From the cell containing the given text, extract its center point as (X, Y) coordinate. 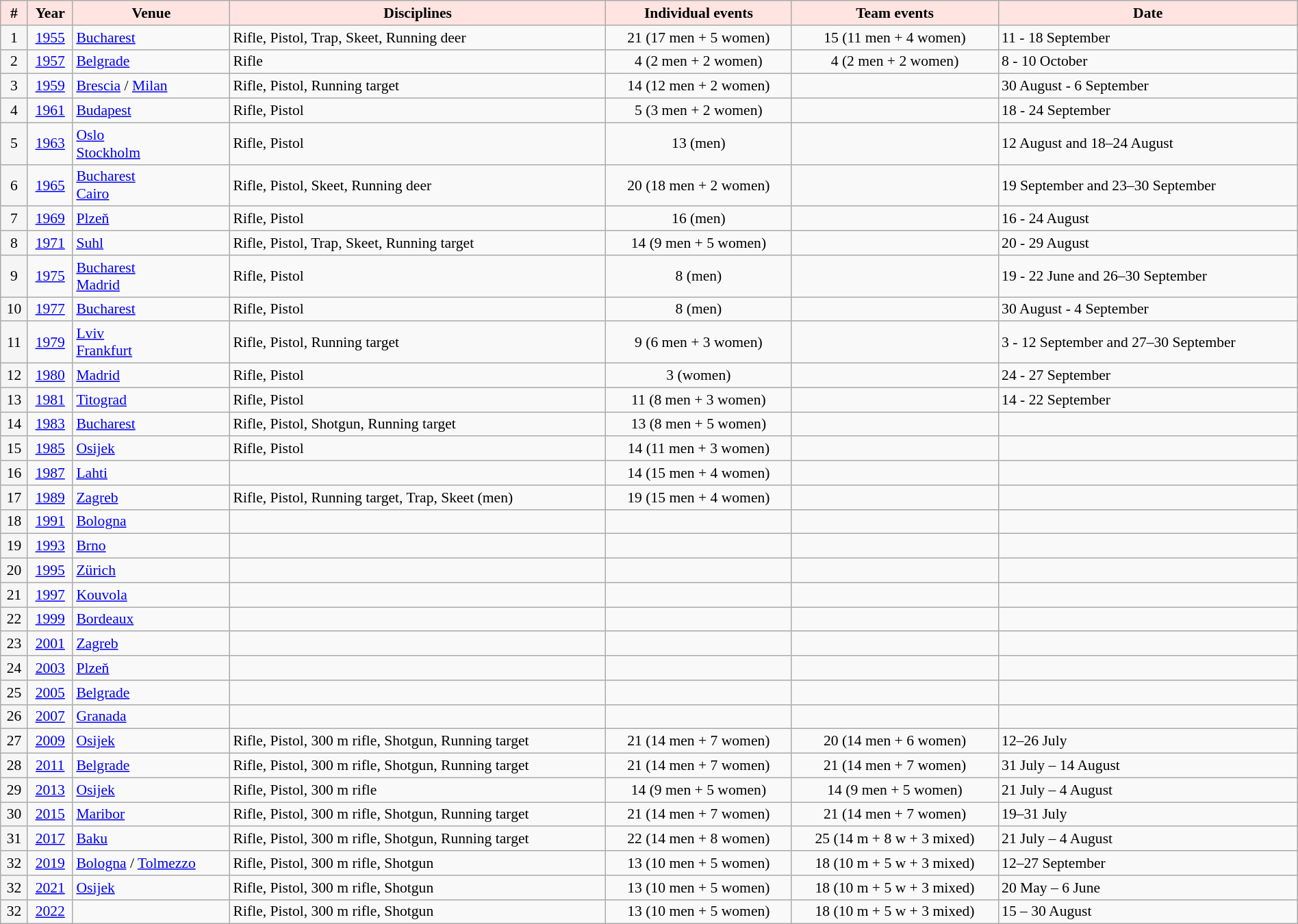
20 (14 men + 6 women) (895, 741)
19 - 22 June and 26–30 September (1147, 277)
14 (11 men + 3 women) (698, 449)
31 July – 14 August (1147, 766)
24 (14, 668)
7 (14, 219)
11 (14, 342)
1969 (50, 219)
1955 (50, 38)
Budapest (151, 111)
1997 (50, 595)
15 (14, 449)
Bucharest Cairo (151, 185)
1961 (50, 111)
2019 (50, 863)
1995 (50, 571)
Bologna (151, 522)
Rifle, Pistol, 300 m rifle (418, 790)
Rifle, Pistol, Shotgun, Running target (418, 424)
Date (1147, 13)
25 (14 m + 8 w + 3 mixed) (895, 839)
8 - 10 October (1147, 62)
20 (14, 571)
24 - 27 September (1147, 376)
Venue (151, 13)
2022 (50, 912)
2015 (50, 814)
Brescia / Milan (151, 86)
25 (14, 693)
1999 (50, 619)
11 (8 men + 3 women) (698, 400)
31 (14, 839)
Brno (151, 546)
16 (men) (698, 219)
1975 (50, 277)
1983 (50, 424)
3 (14, 86)
19 September and 23–30 September (1147, 185)
29 (14, 790)
Bordeaux (151, 619)
Rifle, Pistol, Trap, Skeet, Running target (418, 243)
6 (14, 185)
2005 (50, 693)
Bucharest Madrid (151, 277)
Rifle (418, 62)
28 (14, 766)
5 (14, 144)
23 (14, 644)
9 (6 men + 3 women) (698, 342)
1965 (50, 185)
1987 (50, 473)
16 (14, 473)
19 (14, 546)
17 (14, 498)
2001 (50, 644)
Rifle, Pistol, Trap, Skeet, Running deer (418, 38)
26 (14, 717)
14 - 22 September (1147, 400)
4 (14, 111)
20 (18 men + 2 women) (698, 185)
22 (14 men + 8 women) (698, 839)
2021 (50, 888)
8 (14, 243)
2009 (50, 741)
Lviv Frankfurt (151, 342)
# (14, 13)
20 May – 6 June (1147, 888)
1971 (50, 243)
2 (14, 62)
2003 (50, 668)
1959 (50, 86)
Team events (895, 13)
12–26 July (1147, 741)
27 (14, 741)
30 August - 6 September (1147, 86)
11 - 18 September (1147, 38)
Disciplines (418, 13)
2011 (50, 766)
15 (11 men + 4 women) (895, 38)
21 (14, 595)
Individual events (698, 13)
18 - 24 September (1147, 111)
5 (3 men + 2 women) (698, 111)
Year (50, 13)
18 (14, 522)
Maribor (151, 814)
3 - 12 September and 27–30 September (1147, 342)
14 (12 men + 2 women) (698, 86)
Baku (151, 839)
10 (14, 309)
9 (14, 277)
1 (14, 38)
13 (8 men + 5 women) (698, 424)
2013 (50, 790)
Zürich (151, 571)
Oslo Stockholm (151, 144)
Bologna / Tolmezzo (151, 863)
30 (14, 814)
14 (15 men + 4 women) (698, 473)
1981 (50, 400)
2017 (50, 839)
14 (14, 424)
Lahti (151, 473)
15 – 30 August (1147, 912)
16 - 24 August (1147, 219)
Suhl (151, 243)
22 (14, 619)
1963 (50, 144)
1977 (50, 309)
Titograd (151, 400)
1985 (50, 449)
1957 (50, 62)
Madrid (151, 376)
Kouvola (151, 595)
12 August and 18–24 August (1147, 144)
12 (14, 376)
19–31 July (1147, 814)
21 (17 men + 5 women) (698, 38)
30 August - 4 September (1147, 309)
1980 (50, 376)
19 (15 men + 4 women) (698, 498)
1991 (50, 522)
1993 (50, 546)
2007 (50, 717)
Rifle, Pistol, Running target, Trap, Skeet (men) (418, 498)
13 (men) (698, 144)
12–27 September (1147, 863)
1979 (50, 342)
Granada (151, 717)
13 (14, 400)
20 - 29 August (1147, 243)
1989 (50, 498)
3 (women) (698, 376)
Rifle, Pistol, Skeet, Running deer (418, 185)
